Provide the [x, y] coordinate of the cell's center where the given text is located.  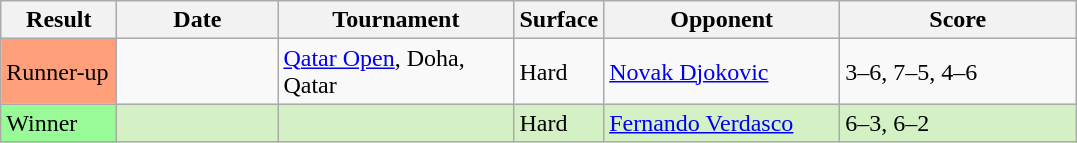
Fernando Verdasco [722, 123]
Tournament [396, 20]
Qatar Open, Doha, Qatar [396, 72]
Novak Djokovic [722, 72]
3–6, 7–5, 4–6 [958, 72]
Date [198, 20]
Opponent [722, 20]
Score [958, 20]
6–3, 6–2 [958, 123]
Result [59, 20]
Runner-up [59, 72]
Winner [59, 123]
Surface [559, 20]
